Return the (X, Y) coordinate for the center point of the cell that contains the specified text.  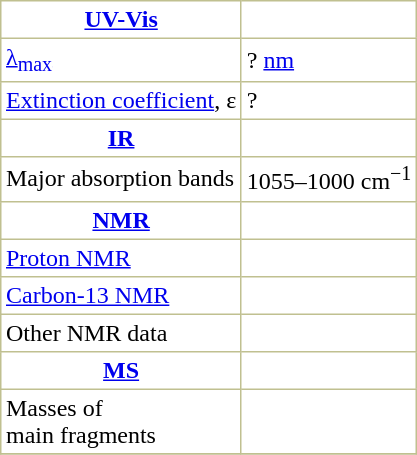
Other NMR data (122, 333)
NMR (122, 220)
IR (122, 139)
Masses of main fragments (122, 421)
MS (122, 370)
Carbon-13 NMR (122, 295)
Major absorption bands (122, 179)
1055–1000 cm−1 (328, 179)
Extinction coefficient, ε (122, 101)
? nm (328, 60)
λmax (122, 60)
UV-Vis (122, 20)
? (328, 101)
Proton NMR (122, 258)
